Provide the (x, y) coordinate of the cell's center where the given text is located.  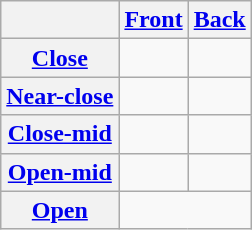
Close-mid (60, 134)
Open-mid (60, 172)
Close (60, 58)
Open (60, 210)
Back (220, 20)
Near-close (60, 96)
Front (154, 20)
